Return [X, Y] of the center of cell containing provided text 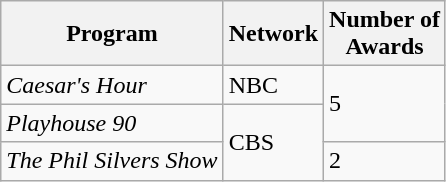
Program [112, 34]
Network [273, 34]
Number ofAwards [385, 34]
2 [385, 161]
CBS [273, 142]
The Phil Silvers Show [112, 161]
NBC [273, 85]
Playhouse 90 [112, 123]
Caesar's Hour [112, 85]
5 [385, 104]
